Extract the (x, y) coordinate from the center of the cell holding the provided text.  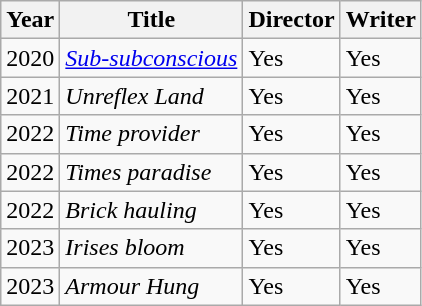
Irises bloom (152, 248)
Year (30, 20)
Title (152, 20)
Unreflex Land (152, 96)
2021 (30, 96)
Writer (380, 20)
Time provider (152, 134)
Brick hauling (152, 210)
Sub-subconscious (152, 58)
2020 (30, 58)
Armour Hung (152, 286)
Director (292, 20)
Times paradise (152, 172)
